Detect which cell encompasses the target text, then output its (x, y) center coordinate. 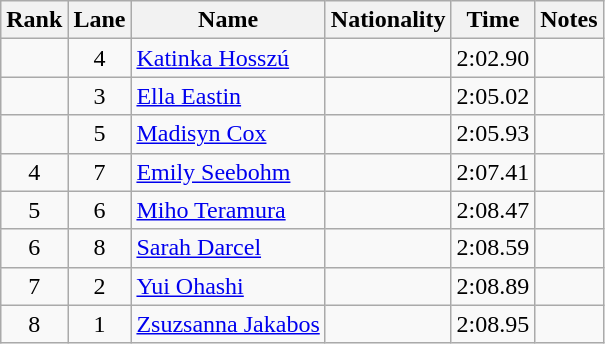
Ella Eastin (228, 96)
Name (228, 20)
Lane (100, 20)
1 (100, 324)
Yui Ohashi (228, 286)
Emily Seebohm (228, 172)
Madisyn Cox (228, 134)
2:08.89 (493, 286)
2:08.95 (493, 324)
2 (100, 286)
3 (100, 96)
Time (493, 20)
Miho Teramura (228, 210)
Rank (34, 20)
Sarah Darcel (228, 248)
Notes (569, 20)
Katinka Hosszú (228, 58)
2:07.41 (493, 172)
2:08.47 (493, 210)
2:02.90 (493, 58)
2:05.93 (493, 134)
2:05.02 (493, 96)
Nationality (388, 20)
2:08.59 (493, 248)
Zsuzsanna Jakabos (228, 324)
